Scan for the cell matching the given text and deliver its (x, y) coordinate at center. 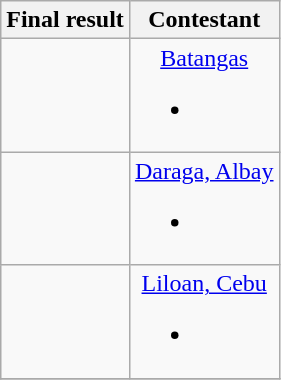
Contestant (204, 20)
Batangas (204, 96)
Final result (66, 20)
Liloan, Cebu (204, 322)
Daraga, Albay (204, 208)
